Find where the given text appears and provide that cell's center as [X, Y] coordinate. 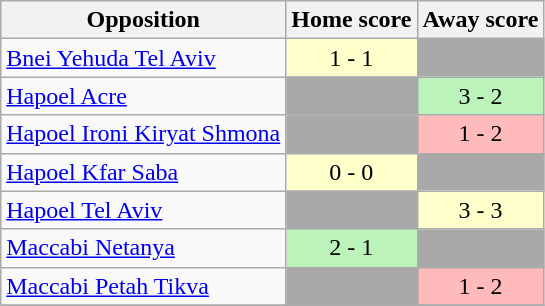
Hapoel Kfar Saba [144, 172]
2 - 1 [352, 248]
Home score [352, 20]
Hapoel Tel Aviv [144, 210]
Hapoel Acre [144, 96]
Opposition [144, 20]
0 - 0 [352, 172]
3 - 2 [480, 96]
3 - 3 [480, 210]
Away score [480, 20]
1 - 1 [352, 58]
Maccabi Netanya [144, 248]
Bnei Yehuda Tel Aviv [144, 58]
Maccabi Petah Tikva [144, 286]
Hapoel Ironi Kiryat Shmona [144, 134]
